Locate the cell with the specified text and output its [X, Y] center coordinate. 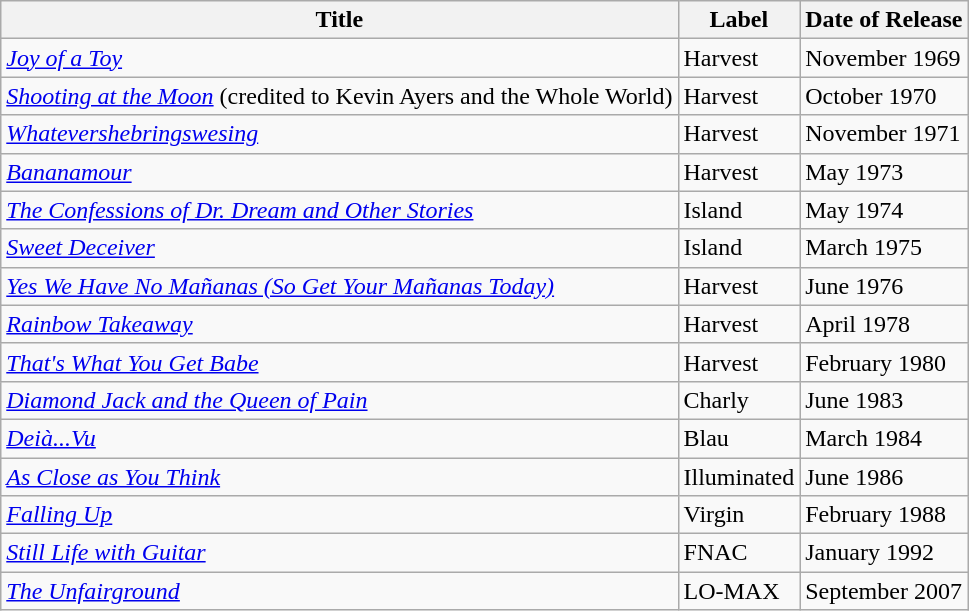
Rainbow Takeaway [340, 324]
Joy of a Toy [340, 58]
Falling Up [340, 515]
Yes We Have No Mañanas (So Get Your Mañanas Today) [340, 286]
Blau [739, 438]
Shooting at the Moon (credited to Kevin Ayers and the Whole World) [340, 96]
September 2007 [884, 591]
January 1992 [884, 553]
June 1986 [884, 477]
Still Life with Guitar [340, 553]
November 1971 [884, 134]
May 1973 [884, 172]
Date of Release [884, 20]
March 1975 [884, 248]
The Unfairground [340, 591]
November 1969 [884, 58]
Bananamour [340, 172]
LO-MAX [739, 591]
FNAC [739, 553]
May 1974 [884, 210]
March 1984 [884, 438]
June 1976 [884, 286]
Deià...Vu [340, 438]
April 1978 [884, 324]
Illuminated [739, 477]
February 1988 [884, 515]
February 1980 [884, 362]
October 1970 [884, 96]
That's What You Get Babe [340, 362]
As Close as You Think [340, 477]
Charly [739, 400]
The Confessions of Dr. Dream and Other Stories [340, 210]
June 1983 [884, 400]
Sweet Deceiver [340, 248]
Diamond Jack and the Queen of Pain [340, 400]
Whatevershebringswesing [340, 134]
Title [340, 20]
Label [739, 20]
Virgin [739, 515]
